Locate the cell with the specified text and output its (x, y) center coordinate. 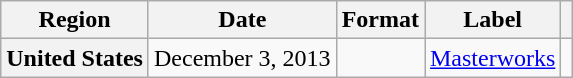
December 3, 2013 (242, 58)
United States (75, 58)
Format (380, 20)
Label (492, 20)
Region (75, 20)
Masterworks (492, 58)
Date (242, 20)
